Scan for the cell matching the given text and deliver its [X, Y] coordinate at center. 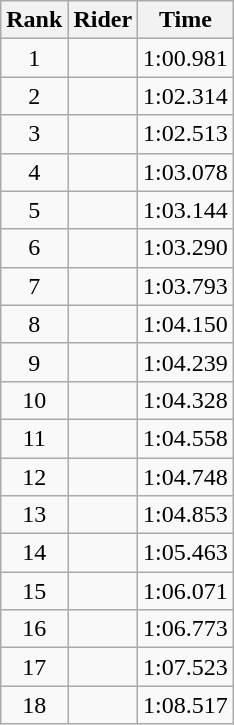
3 [34, 134]
8 [34, 324]
1:03.144 [186, 210]
2 [34, 96]
1:03.078 [186, 172]
1:04.150 [186, 324]
17 [34, 667]
1:04.748 [186, 477]
12 [34, 477]
Rider [103, 20]
1:02.314 [186, 96]
15 [34, 591]
1:08.517 [186, 705]
1:04.239 [186, 362]
1:06.071 [186, 591]
1:04.853 [186, 515]
16 [34, 629]
11 [34, 438]
6 [34, 248]
9 [34, 362]
1:07.523 [186, 667]
18 [34, 705]
1:04.328 [186, 400]
10 [34, 400]
7 [34, 286]
1:02.513 [186, 134]
1:00.981 [186, 58]
1:03.290 [186, 248]
Rank [34, 20]
1:06.773 [186, 629]
1 [34, 58]
1:03.793 [186, 286]
1:05.463 [186, 553]
4 [34, 172]
Time [186, 20]
5 [34, 210]
1:04.558 [186, 438]
13 [34, 515]
14 [34, 553]
